Capture the cell that displays the provided text and extract its (X, Y) central coordinate. 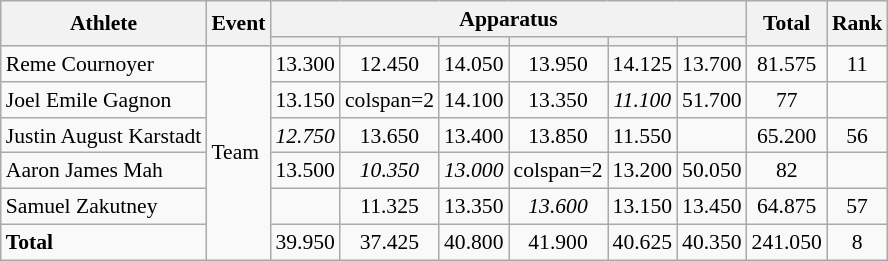
Joel Emile Gagnon (104, 100)
11.325 (390, 207)
81.575 (787, 64)
12.450 (390, 64)
Athlete (104, 24)
10.350 (390, 171)
13.700 (712, 64)
51.700 (712, 100)
65.200 (787, 136)
Event (238, 24)
40.625 (642, 243)
14.125 (642, 64)
Samuel Zakutney (104, 207)
11.100 (642, 100)
Reme Cournoyer (104, 64)
13.850 (558, 136)
13.300 (304, 64)
Justin August Karstadt (104, 136)
13.950 (558, 64)
13.600 (558, 207)
82 (787, 171)
77 (787, 100)
57 (858, 207)
40.350 (712, 243)
64.875 (787, 207)
41.900 (558, 243)
13.450 (712, 207)
Aaron James Mah (104, 171)
Rank (858, 24)
40.800 (474, 243)
Team (238, 153)
13.200 (642, 171)
13.000 (474, 171)
37.425 (390, 243)
11.550 (642, 136)
241.050 (787, 243)
11 (858, 64)
Apparatus (508, 19)
50.050 (712, 171)
13.500 (304, 171)
12.750 (304, 136)
8 (858, 243)
13.650 (390, 136)
39.950 (304, 243)
13.400 (474, 136)
14.100 (474, 100)
14.050 (474, 64)
56 (858, 136)
